Extract the (x, y) coordinate from the center of the cell holding the provided text.  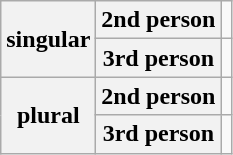
singular (48, 39)
plural (48, 115)
